Return the (X, Y) coordinate for the center point of the cell that contains the specified text.  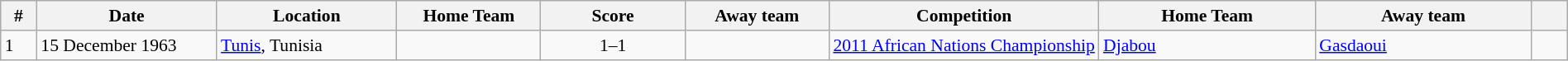
Score (613, 16)
15 December 1963 (127, 45)
Djabou (1207, 45)
Location (307, 16)
Gasdaoui (1422, 45)
# (19, 16)
2011 African Nations Championship (964, 45)
Tunis, Tunisia (307, 45)
Competition (964, 16)
1 (19, 45)
Date (127, 16)
1–1 (613, 45)
